From the cell containing the given text, extract its center point as [x, y] coordinate. 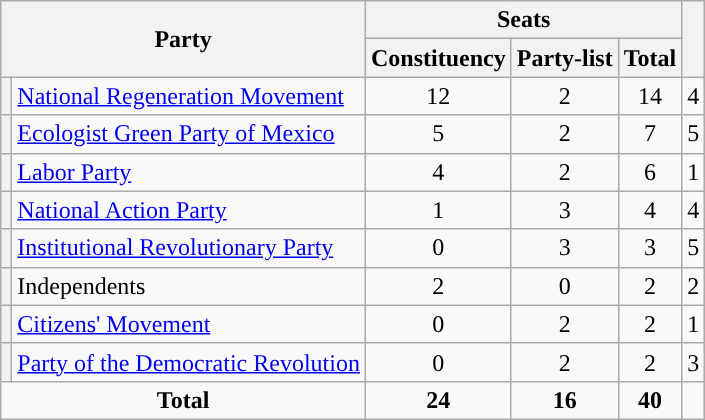
12 [438, 96]
6 [650, 172]
Seats [523, 20]
Ecologist Green Party of Mexico [189, 134]
Party of the Democratic Revolution [189, 362]
Independents [189, 286]
7 [650, 134]
Constituency [438, 58]
Labor Party [189, 172]
Citizens' Movement [189, 324]
40 [650, 400]
24 [438, 400]
Party [184, 39]
National Action Party [189, 210]
Institutional Revolutionary Party [189, 248]
16 [564, 400]
Party-list [564, 58]
14 [650, 96]
National Regeneration Movement [189, 96]
